Search for the cell housing the specified text and yield its [x, y] center coordinate. 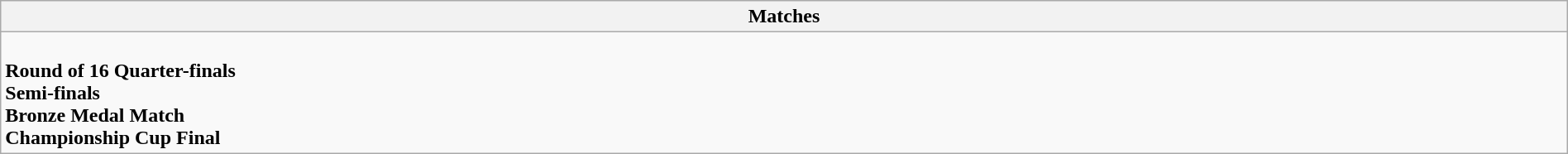
Round of 16 Quarter-finals Semi-finals Bronze Medal Match Championship Cup Final [784, 93]
Matches [784, 17]
